Find where the given text appears and provide that cell's center as [x, y] coordinate. 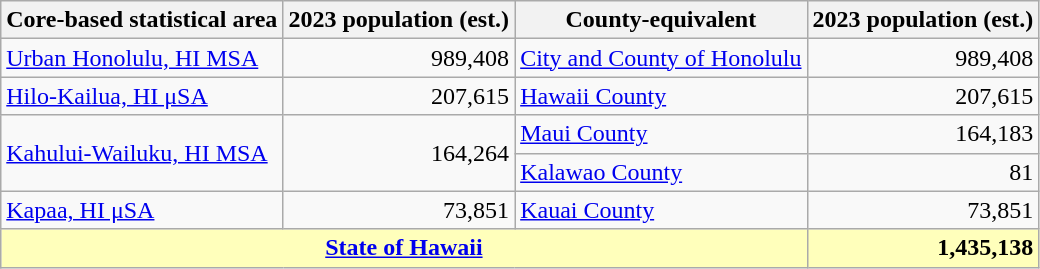
81 [923, 172]
164,183 [923, 134]
Core-based statistical area [142, 20]
Kalawao County [661, 172]
164,264 [399, 153]
County-equivalent [661, 20]
City and County of Honolulu [661, 58]
1,435,138 [923, 248]
Kahului-Wailuku, HI MSA [142, 153]
Kapaa, HI μSA [142, 210]
State of Hawaii [404, 248]
Kauai County [661, 210]
Hawaii County [661, 96]
Hilo-Kailua, HI μSA [142, 96]
Maui County [661, 134]
Urban Honolulu, HI MSA [142, 58]
